Find where the given text appears and provide that cell's center as (x, y) coordinate. 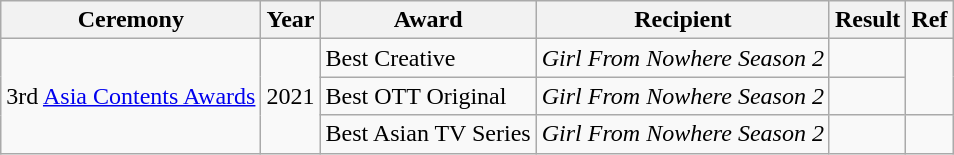
Best Creative (428, 58)
Award (428, 20)
Recipient (682, 20)
Best OTT Original (428, 96)
Result (867, 20)
Ref (930, 20)
Ceremony (131, 20)
Best Asian TV Series (428, 134)
Year (290, 20)
2021 (290, 96)
3rd Asia Contents Awards (131, 96)
